Locate the cell with the specified text and output its [x, y] center coordinate. 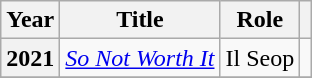
Year [30, 20]
Role [260, 20]
So Not Worth It [140, 58]
Title [140, 20]
Il Seop [260, 58]
2021 [30, 58]
